From the cell containing the given text, extract its center point as [X, Y] coordinate. 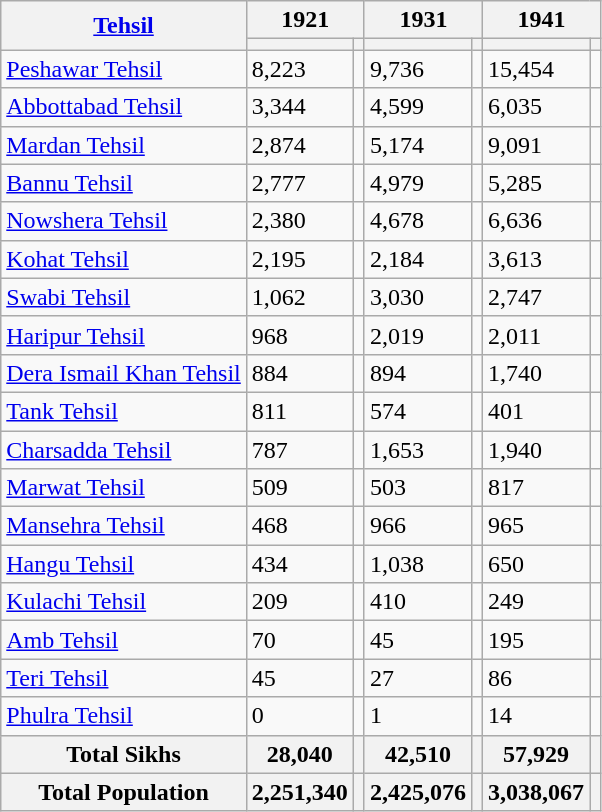
Dera Ismail Khan Tehsil [124, 373]
209 [300, 602]
434 [300, 564]
1,940 [536, 449]
503 [418, 488]
650 [536, 564]
Tank Tehsil [124, 411]
4,979 [418, 183]
2,184 [418, 259]
884 [300, 373]
2,011 [536, 335]
Total Population [124, 792]
1,062 [300, 297]
8,223 [300, 69]
9,736 [418, 69]
Phulra Tehsil [124, 716]
410 [418, 602]
Kulachi Tehsil [124, 602]
509 [300, 488]
3,038,067 [536, 792]
6,035 [536, 107]
Total Sikhs [124, 754]
42,510 [418, 754]
1 [418, 716]
Abbottabad Tehsil [124, 107]
14 [536, 716]
9,091 [536, 145]
Bannu Tehsil [124, 183]
70 [300, 640]
2,195 [300, 259]
817 [536, 488]
2,019 [418, 335]
1941 [542, 20]
2,777 [300, 183]
4,599 [418, 107]
Mansehra Tehsil [124, 526]
1,740 [536, 373]
6,636 [536, 221]
86 [536, 678]
1,038 [418, 564]
2,380 [300, 221]
2,874 [300, 145]
195 [536, 640]
5,174 [418, 145]
Haripur Tehsil [124, 335]
Swabi Tehsil [124, 297]
27 [418, 678]
2,747 [536, 297]
Teri Tehsil [124, 678]
249 [536, 602]
Hangu Tehsil [124, 564]
4,678 [418, 221]
2,425,076 [418, 792]
468 [300, 526]
0 [300, 716]
5,285 [536, 183]
574 [418, 411]
Kohat Tehsil [124, 259]
Amb Tehsil [124, 640]
965 [536, 526]
1,653 [418, 449]
Marwat Tehsil [124, 488]
Mardan Tehsil [124, 145]
Peshawar Tehsil [124, 69]
966 [418, 526]
Nowshera Tehsil [124, 221]
Charsadda Tehsil [124, 449]
401 [536, 411]
3,030 [418, 297]
1931 [423, 20]
968 [300, 335]
811 [300, 411]
15,454 [536, 69]
Tehsil [124, 26]
1921 [305, 20]
894 [418, 373]
2,251,340 [300, 792]
57,929 [536, 754]
28,040 [300, 754]
3,613 [536, 259]
787 [300, 449]
3,344 [300, 107]
